Extract the (x, y) coordinate from the center of the cell holding the provided text.  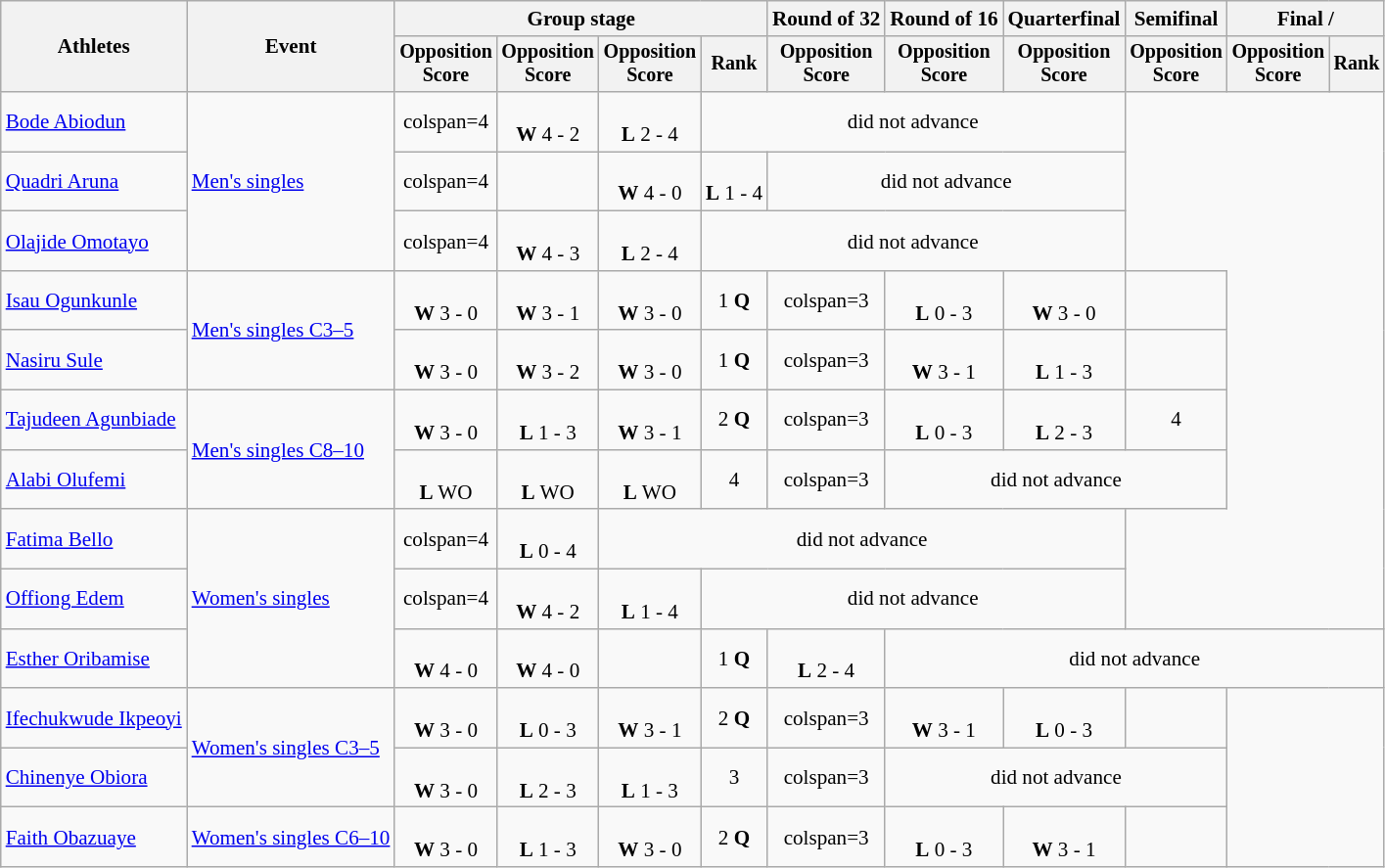
Women's singles C6–10 (292, 838)
Esther Oribamise (94, 658)
Men's singles C8–10 (292, 449)
Isau Ogunkunle (94, 301)
L 0 - 4 (548, 538)
Women's singles (292, 599)
Alabi Olufemi (94, 480)
Group stage (581, 18)
Olajide Omotayo (94, 241)
Event (292, 47)
Men's singles C3–5 (292, 331)
Tajudeen Agunbiade (94, 419)
Faith Obazuaye (94, 838)
Final / (1306, 18)
Offiong Edem (94, 599)
W 4 - 3 (548, 241)
Round of 32 (826, 18)
Chinenye Obiora (94, 777)
W 3 - 2 (548, 360)
Women's singles C3–5 (292, 748)
Athletes (94, 47)
3 (734, 777)
Bode Abiodun (94, 121)
Nasiru Sule (94, 360)
Men's singles (292, 182)
Quadri Aruna (94, 182)
Semifinal (1176, 18)
Fatima Bello (94, 538)
Quarterfinal (1065, 18)
Ifechukwude Ikpeoyi (94, 718)
Round of 16 (944, 18)
